Locate the cell with the specified text and output its (x, y) center coordinate. 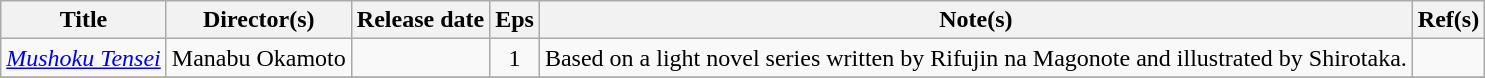
Based on a light novel series written by Rifujin na Magonote and illustrated by Shirotaka. (976, 58)
Director(s) (258, 20)
Note(s) (976, 20)
Title (84, 20)
1 (515, 58)
Mushoku Tensei (84, 58)
Release date (420, 20)
Manabu Okamoto (258, 58)
Ref(s) (1448, 20)
Eps (515, 20)
